Output the (x, y) coordinate of the center of the cell containing the given text.  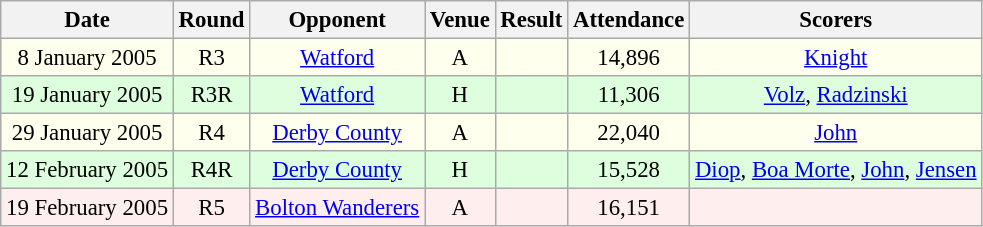
Opponent (338, 20)
19 February 2005 (88, 208)
R4 (211, 133)
Knight (836, 58)
29 January 2005 (88, 133)
Bolton Wanderers (338, 208)
Venue (460, 20)
11,306 (629, 95)
16,151 (629, 208)
15,528 (629, 170)
8 January 2005 (88, 58)
John (836, 133)
19 January 2005 (88, 95)
Scorers (836, 20)
R4R (211, 170)
R3R (211, 95)
22,040 (629, 133)
Result (532, 20)
Date (88, 20)
14,896 (629, 58)
R3 (211, 58)
Round (211, 20)
Volz, Radzinski (836, 95)
Attendance (629, 20)
Diop, Boa Morte, John, Jensen (836, 170)
12 February 2005 (88, 170)
R5 (211, 208)
